From the cell containing the given text, extract its center point as (x, y) coordinate. 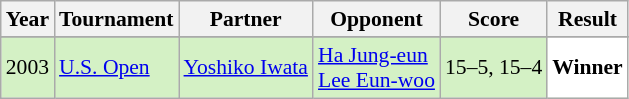
U.S. Open (116, 68)
Score (494, 19)
Winner (588, 68)
Tournament (116, 19)
Partner (246, 19)
Yoshiko Iwata (246, 68)
2003 (28, 68)
Year (28, 19)
Result (588, 19)
Ha Jung-eun Lee Eun-woo (376, 68)
15–5, 15–4 (494, 68)
Opponent (376, 19)
